Pinpoint the cell where the given text exists, returning its [x, y] midpoint coordinate. 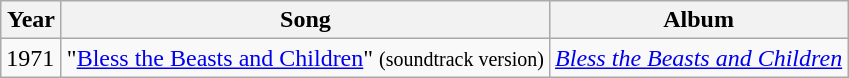
Year [32, 20]
Bless the Beasts and Children [699, 58]
1971 [32, 58]
Song [305, 20]
Album [699, 20]
"Bless the Beasts and Children" (soundtrack version) [305, 58]
